Capture the cell that displays the provided text and extract its [x, y] central coordinate. 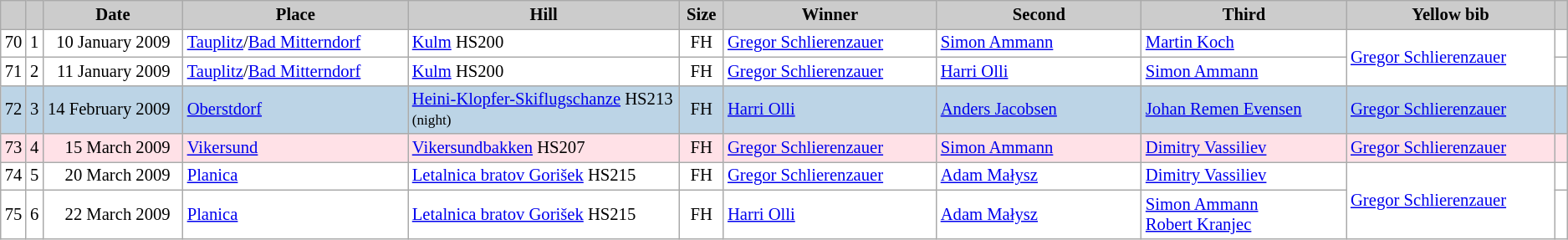
Vikersundbakken HS207 [544, 148]
20 March 2009 [113, 176]
Anders Jacobsen [1039, 110]
71 [13, 71]
74 [13, 176]
11 January 2009 [113, 71]
Second [1039, 14]
73 [13, 148]
Oberstdorf [296, 110]
3 [34, 110]
Winner [830, 14]
10 January 2009 [113, 43]
Third [1244, 14]
Yellow bib [1450, 14]
14 February 2009 [113, 110]
1 [34, 43]
75 [13, 214]
Date [113, 14]
5 [34, 176]
Martin Koch [1244, 43]
Size [701, 14]
Simon Ammann Robert Kranjec [1244, 214]
Heini-Klopfer-Skiflugschanze HS213 (night) [544, 110]
15 March 2009 [113, 148]
72 [13, 110]
22 March 2009 [113, 214]
Johan Remen Evensen [1244, 110]
Vikersund [296, 148]
6 [34, 214]
Place [296, 14]
4 [34, 148]
2 [34, 71]
Hill [544, 14]
70 [13, 43]
